Find where the given text appears and provide that cell's center as (X, Y) coordinate. 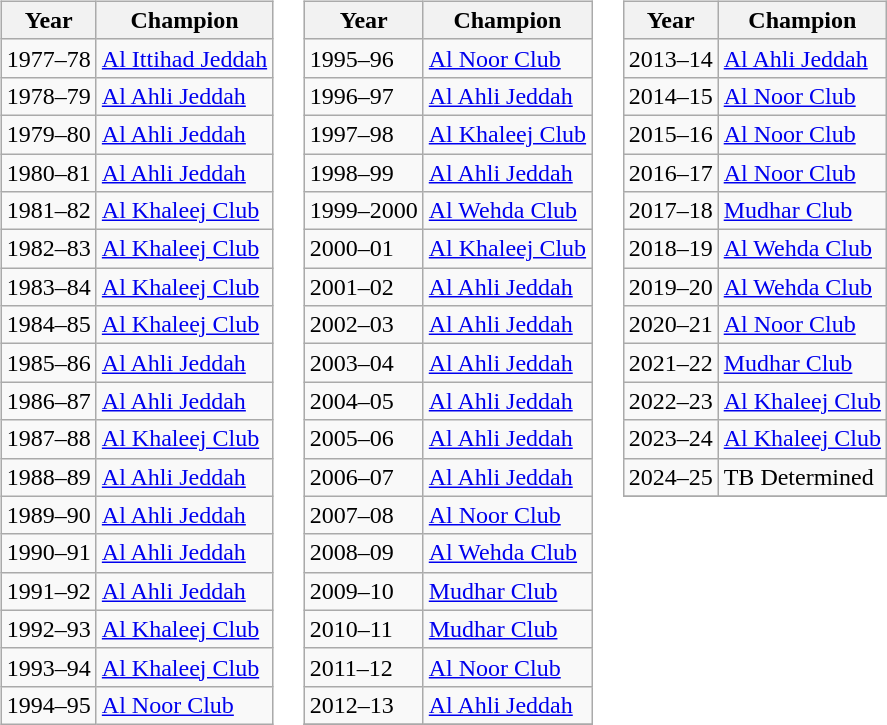
2016–17 (670, 173)
1998–99 (364, 173)
2023–24 (670, 439)
2019–20 (670, 287)
2003–04 (364, 363)
2005–06 (364, 439)
TB Determined (802, 477)
1983–84 (48, 287)
1990–91 (48, 553)
2002–03 (364, 325)
1980–81 (48, 173)
1988–89 (48, 477)
1981–82 (48, 211)
2015–16 (670, 134)
1995–96 (364, 58)
2018–19 (670, 249)
2004–05 (364, 401)
1999–2000 (364, 211)
1993–94 (48, 667)
2022–23 (670, 401)
1984–85 (48, 325)
1996–97 (364, 96)
2007–08 (364, 515)
2021–22 (670, 363)
2010–11 (364, 629)
1989–90 (48, 515)
1977–78 (48, 58)
2000–01 (364, 249)
1987–88 (48, 439)
1994–95 (48, 705)
2013–14 (670, 58)
1979–80 (48, 134)
1978–79 (48, 96)
1986–87 (48, 401)
2020–21 (670, 325)
1982–83 (48, 249)
2006–07 (364, 477)
2024–25 (670, 477)
1997–98 (364, 134)
2012–13 (364, 705)
1991–92 (48, 591)
2001–02 (364, 287)
2009–10 (364, 591)
2008–09 (364, 553)
2011–12 (364, 667)
2017–18 (670, 211)
Al Ittihad Jeddah (184, 58)
1992–93 (48, 629)
1985–86 (48, 363)
2014–15 (670, 96)
